For the text-containing cell, return its midpoint in [x, y] coordinate format. 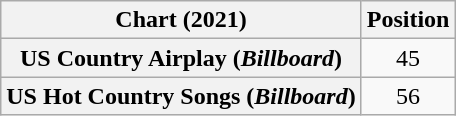
Chart (2021) [181, 20]
45 [408, 58]
Position [408, 20]
56 [408, 96]
US Country Airplay (Billboard) [181, 58]
US Hot Country Songs (Billboard) [181, 96]
